Provide the (X, Y) coordinate of the cell's center where the given text is located.  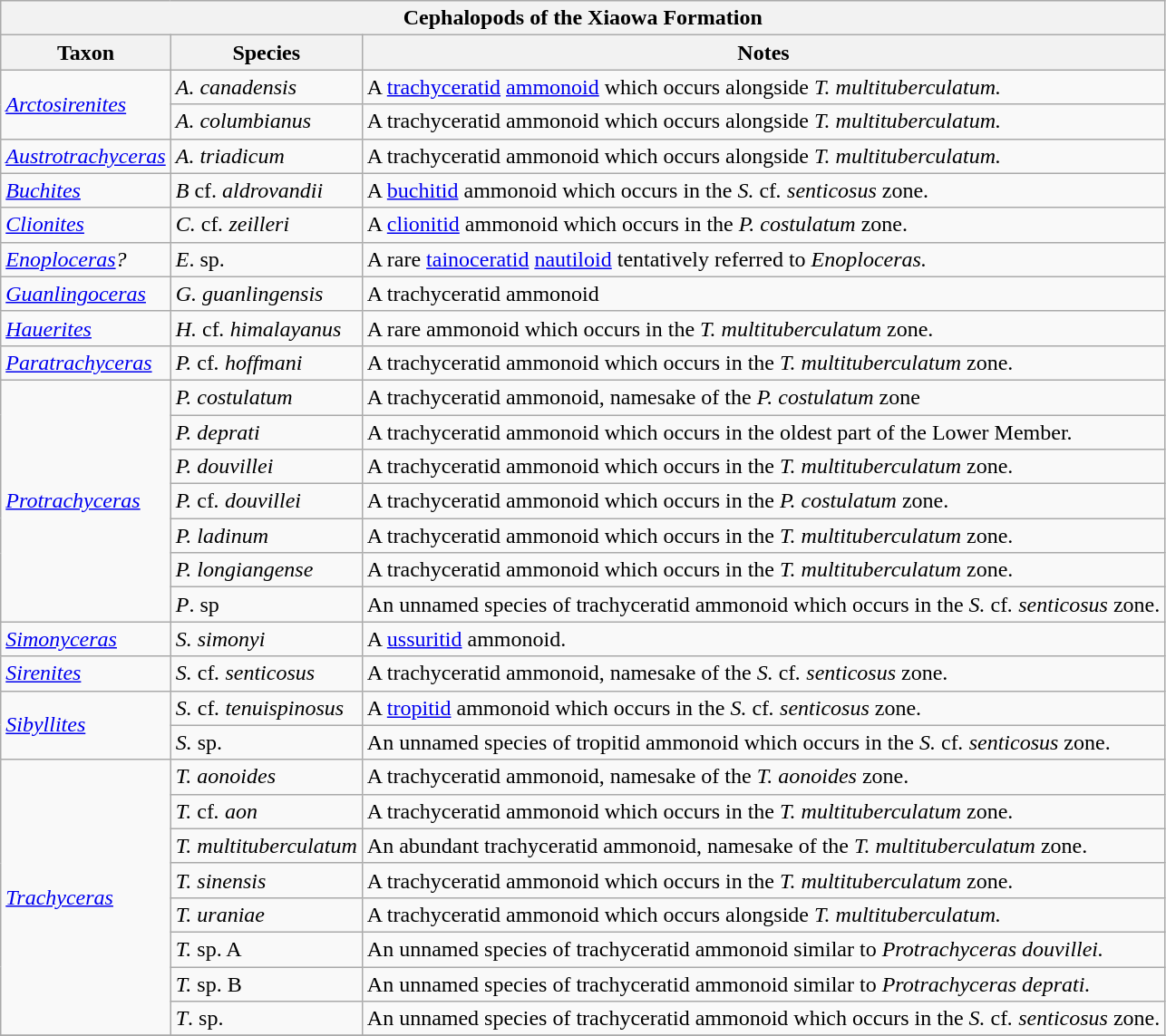
A rare tainoceratid nautiloid tentatively referred to Enoploceras. (763, 259)
P. ladinum (267, 536)
T. sp. (267, 1019)
S. cf. tenuispinosus (267, 708)
A trachyceratid ammonoid, namesake of the S. cf. senticosus zone. (763, 673)
An unnamed species of trachyceratid ammonoid similar to Protrachyceras deprati. (763, 983)
H. cf. himalayanus (267, 328)
T. uraniae (267, 915)
Sibyllites (85, 725)
An unnamed species of tropitid ammonoid which occurs in the S. cf. senticosus zone. (763, 742)
Austrotrachyceras (85, 156)
P. costulatum (267, 397)
Species (267, 53)
A. columbianus (267, 121)
Simonyceras (85, 639)
A trachyceratid ammonoid which occurs in the oldest part of the Lower Member. (763, 432)
C. cf. zeilleri (267, 225)
Taxon (85, 53)
Arctosirenites (85, 104)
Enoploceras? (85, 259)
A. canadensis (267, 87)
G. guanlingensis (267, 294)
A trachyceratid ammonoid (763, 294)
An abundant trachyceratid ammonoid, namesake of the T. multituberculatum zone. (763, 846)
Notes (763, 53)
P. cf. hoffmani (267, 363)
A ussuritid ammonoid. (763, 639)
S. cf. senticosus (267, 673)
A buchitid ammonoid which occurs in the S. cf. senticosus zone. (763, 190)
P. douvillei (267, 467)
P. longiangense (267, 570)
A trachyceratid ammonoid, namesake of the P. costulatum zone (763, 397)
T. aonoides (267, 777)
Trachyceras (85, 897)
A tropitid ammonoid which occurs in the S. cf. senticosus zone. (763, 708)
Guanlingoceras (85, 294)
P. cf. douvillei (267, 501)
A rare ammonoid which occurs in the T. multituberculatum zone. (763, 328)
S. sp. (267, 742)
A trachyceratid ammonoid, namesake of the T. aonoides zone. (763, 777)
A trachyceratid ammonoid which occurs in the P. costulatum zone. (763, 501)
P. sp (267, 605)
P. deprati (267, 432)
T. cf. aon (267, 811)
T. sp. A (267, 949)
Cephalopods of the Xiaowa Formation (583, 18)
Hauerites (85, 328)
A. triadicum (267, 156)
Paratrachyceras (85, 363)
T. sp. B (267, 983)
Clionites (85, 225)
A clionitid ammonoid which occurs in the P. costulatum zone. (763, 225)
Buchites (85, 190)
T. sinensis (267, 880)
E. sp. (267, 259)
Sirenites (85, 673)
T. multituberculatum (267, 846)
An unnamed species of trachyceratid ammonoid similar to Protrachyceras douvillei. (763, 949)
S. simonyi (267, 639)
Protrachyceras (85, 500)
B cf. aldrovandii (267, 190)
